Determine the [x, y] coordinate at the center of the cell enclosing the given text.  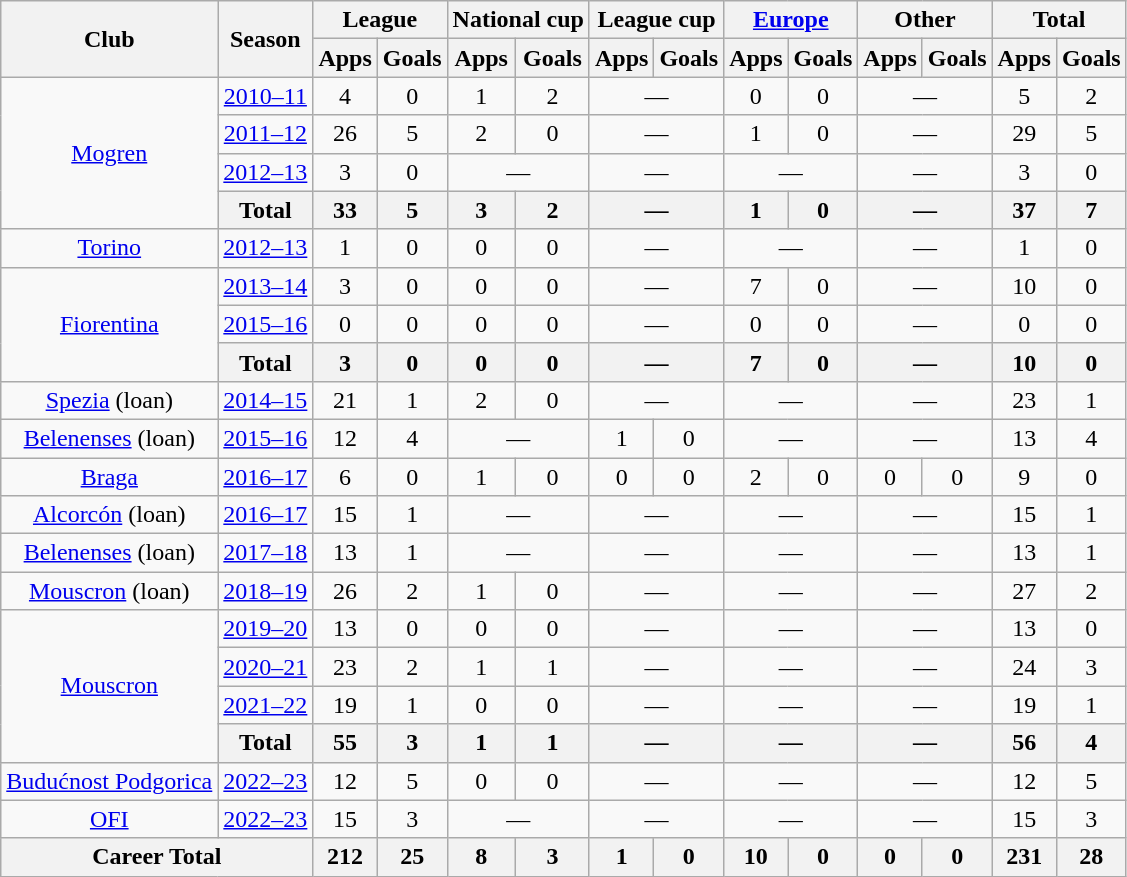
9 [1024, 477]
Fiorentina [110, 324]
2011–12 [266, 134]
28 [1091, 857]
Mouscron (loan) [110, 591]
2020–21 [266, 667]
2019–20 [266, 629]
2017–18 [266, 553]
Alcorcón (loan) [110, 515]
212 [345, 857]
National cup [518, 20]
33 [345, 210]
24 [1024, 667]
Braga [110, 477]
231 [1024, 857]
6 [345, 477]
Budućnost Podgorica [110, 781]
OFI [110, 819]
21 [345, 400]
25 [412, 857]
8 [481, 857]
Europe [791, 20]
Torino [110, 248]
2014–15 [266, 400]
56 [1024, 743]
Club [110, 39]
2010–11 [266, 96]
League cup [656, 20]
Season [266, 39]
Mogren [110, 153]
2021–22 [266, 705]
Other [925, 20]
37 [1024, 210]
2013–14 [266, 286]
27 [1024, 591]
Spezia (loan) [110, 400]
2018–19 [266, 591]
55 [345, 743]
29 [1024, 134]
Mouscron [110, 686]
League [380, 20]
Career Total [157, 857]
